Scan for the cell matching the given text and deliver its [X, Y] coordinate at center. 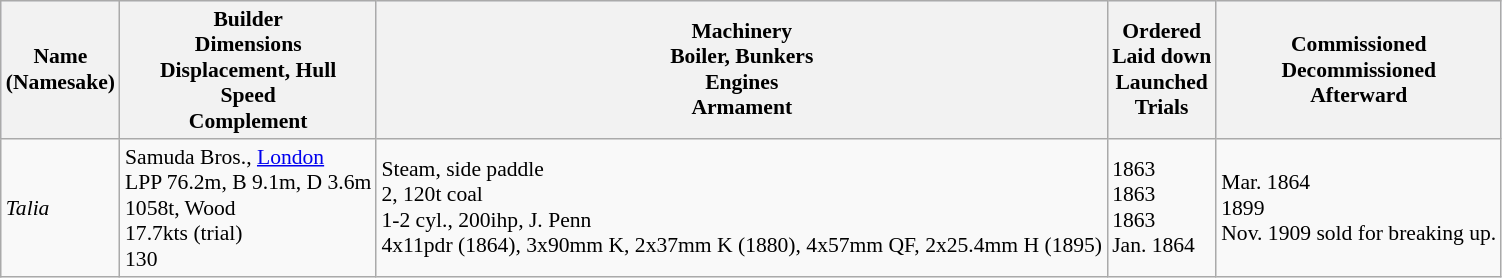
186318631863Jan. 1864 [1162, 208]
Steam, side paddle2, 120t coal1-2 cyl., 200ihp, J. Penn4x11pdr (1864), 3x90mm K, 2x37mm K (1880), 4x57mm QF, 2x25.4mm H (1895) [742, 208]
CommissionedDecommissionedAfterward [1358, 70]
Samuda Bros., LondonLPP 76.2m, B 9.1m, D 3.6m1058t, Wood17.7kts (trial)130 [248, 208]
Mar. 18641899Nov. 1909 sold for breaking up. [1358, 208]
Name(Namesake) [60, 70]
Talia [60, 208]
OrderedLaid downLaunchedTrials [1162, 70]
BuilderDimensionsDisplacement, HullSpeedComplement [248, 70]
MachineryBoiler, BunkersEnginesArmament [742, 70]
